Determine the (x, y) coordinate at the center of the cell enclosing the given text.  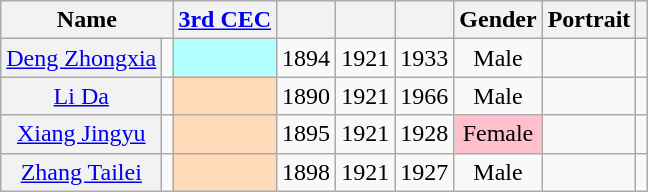
1927 (424, 172)
Zhang Tailei (82, 172)
1895 (306, 134)
Deng Zhongxia (82, 58)
Name (87, 20)
3rd CEC (225, 20)
1890 (306, 96)
Gender (498, 20)
1928 (424, 134)
1898 (306, 172)
Female (498, 134)
1933 (424, 58)
1894 (306, 58)
Xiang Jingyu (82, 134)
Li Da (82, 96)
1966 (424, 96)
Portrait (589, 20)
